Locate the cell with the specified text and output its (x, y) center coordinate. 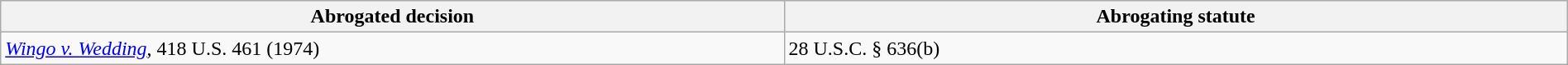
Wingo v. Wedding, 418 U.S. 461 (1974) (392, 48)
Abrogated decision (392, 17)
28 U.S.C. § 636(b) (1176, 48)
Abrogating statute (1176, 17)
